Return (x, y) of the center of cell containing provided text 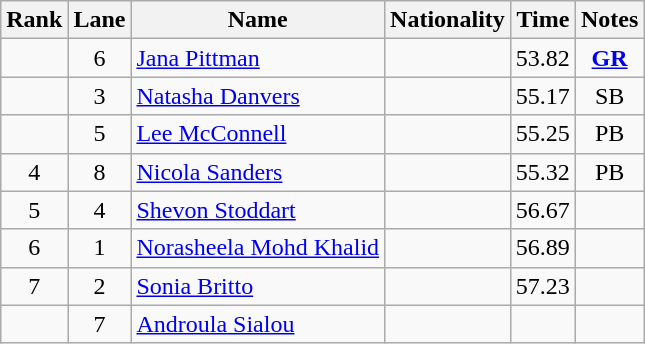
57.23 (542, 286)
53.82 (542, 58)
8 (100, 172)
Sonia Britto (258, 286)
55.32 (542, 172)
Nationality (448, 20)
Rank (34, 20)
Name (258, 20)
Lane (100, 20)
Jana Pittman (258, 58)
Nicola Sanders (258, 172)
SB (609, 96)
2 (100, 286)
Notes (609, 20)
1 (100, 248)
55.25 (542, 134)
3 (100, 96)
Norasheela Mohd Khalid (258, 248)
Time (542, 20)
56.89 (542, 248)
Lee McConnell (258, 134)
Androula Sialou (258, 324)
Shevon Stoddart (258, 210)
Natasha Danvers (258, 96)
GR (609, 58)
55.17 (542, 96)
56.67 (542, 210)
